Find where the given text appears and provide that cell's center as (x, y) coordinate. 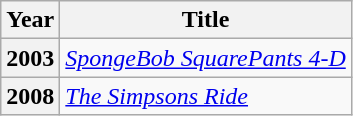
SpongeBob SquarePants 4-D (206, 58)
The Simpsons Ride (206, 96)
2003 (30, 58)
Year (30, 20)
2008 (30, 96)
Title (206, 20)
